Provide the [X, Y] coordinate of the cell's center where the given text is located.  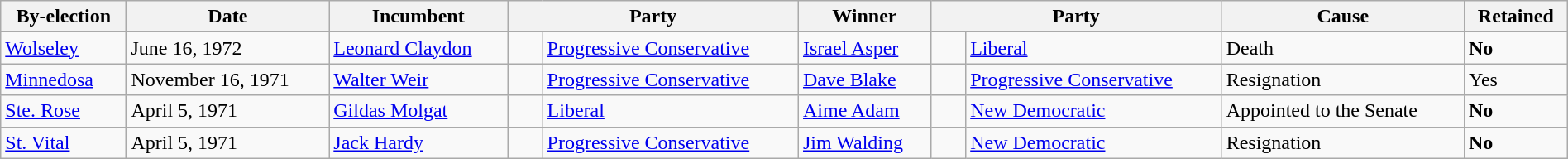
Cause [1343, 17]
Retained [1515, 17]
Yes [1515, 79]
Date [228, 17]
Winner [864, 17]
Walter Weir [418, 79]
Death [1343, 48]
Gildas Molgat [418, 111]
Wolseley [64, 48]
November 16, 1971 [228, 79]
By-election [64, 17]
Appointed to the Senate [1343, 111]
Israel Asper [864, 48]
Leonard Claydon [418, 48]
Dave Blake [864, 79]
Jim Walding [864, 142]
Ste. Rose [64, 111]
Minnedosa [64, 79]
June 16, 1972 [228, 48]
Jack Hardy [418, 142]
Aime Adam [864, 111]
St. Vital [64, 142]
Incumbent [418, 17]
